Search for the cell housing the specified text and yield its [X, Y] center coordinate. 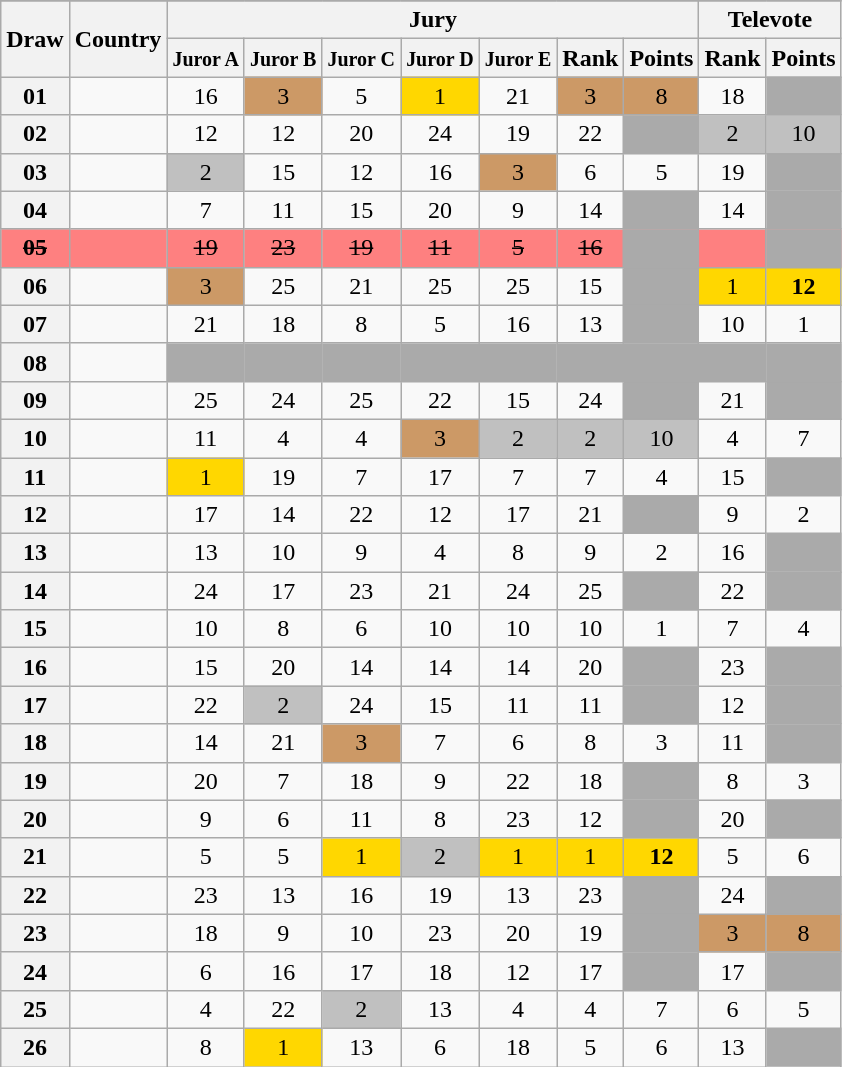
Juror A [206, 58]
05 [35, 248]
Draw [35, 39]
Juror E [518, 58]
08 [35, 362]
Juror C [362, 58]
Country [118, 39]
Juror B [283, 58]
03 [35, 172]
Juror D [440, 58]
06 [35, 286]
Jury [433, 20]
04 [35, 210]
26 [35, 1047]
Televote [770, 20]
02 [35, 134]
09 [35, 400]
07 [35, 324]
01 [35, 96]
